Determine the [X, Y] coordinate at the center of the cell enclosing the given text.  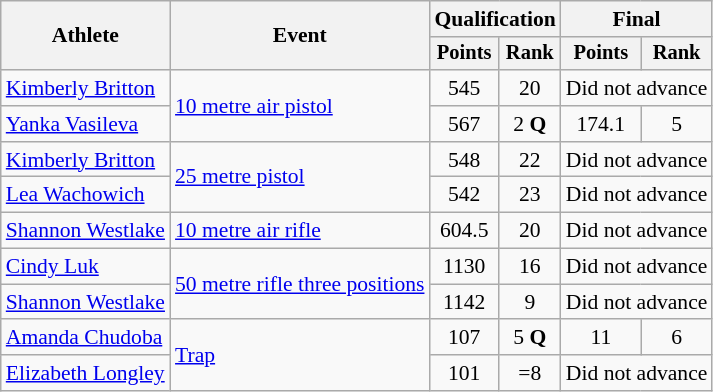
174.1 [601, 124]
6 [677, 338]
Qualification [496, 19]
1142 [464, 302]
2 Q [530, 124]
545 [464, 88]
16 [530, 267]
9 [530, 302]
23 [530, 195]
604.5 [464, 231]
Athlete [86, 36]
10 metre air rifle [300, 231]
50 metre rifle three positions [300, 284]
Elizabeth Longley [86, 373]
Amanda Chudoba [86, 338]
Trap [300, 356]
22 [530, 160]
107 [464, 338]
548 [464, 160]
5 Q [530, 338]
Yanka Vasileva [86, 124]
Cindy Luk [86, 267]
=8 [530, 373]
11 [601, 338]
542 [464, 195]
567 [464, 124]
101 [464, 373]
10 metre air pistol [300, 106]
Event [300, 36]
1130 [464, 267]
Lea Wachowich [86, 195]
Final [637, 19]
25 metre pistol [300, 178]
5 [677, 124]
